Return [x, y] of the center of cell containing provided text 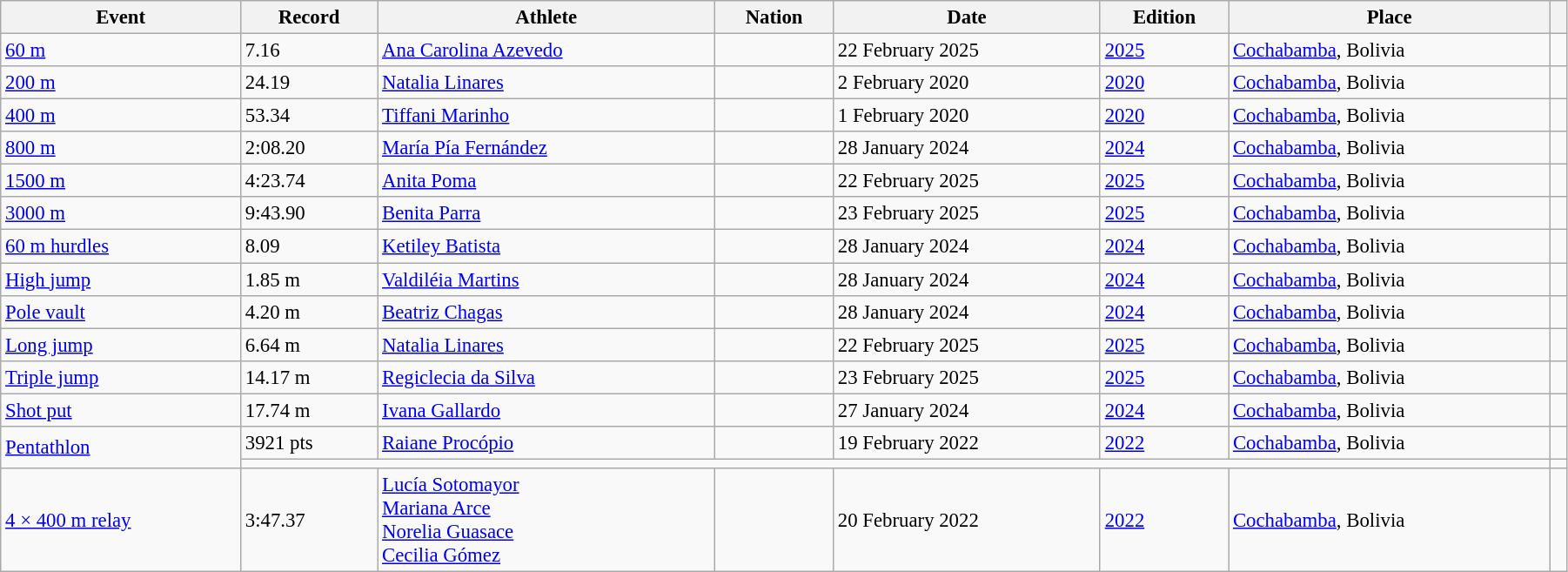
Date [968, 17]
400 m [121, 116]
Edition [1164, 17]
Triple jump [121, 377]
1500 m [121, 181]
7.16 [308, 50]
Ana Carolina Azevedo [546, 50]
14.17 m [308, 377]
60 m [121, 50]
Anita Poma [546, 181]
Record [308, 17]
Event [121, 17]
200 m [121, 83]
Athlete [546, 17]
3000 m [121, 213]
19 February 2022 [968, 443]
Pentathlon [121, 448]
Ketiley Batista [546, 246]
Regiclecia da Silva [546, 377]
60 m hurdles [121, 246]
Long jump [121, 345]
High jump [121, 279]
1 February 2020 [968, 116]
27 January 2024 [968, 410]
17.74 m [308, 410]
9:43.90 [308, 213]
2:08.20 [308, 148]
Tiffani Marinho [546, 116]
Beatriz Chagas [546, 312]
Valdiléia Martins [546, 279]
Pole vault [121, 312]
800 m [121, 148]
53.34 [308, 116]
Benita Parra [546, 213]
Place [1390, 17]
1.85 m [308, 279]
8.09 [308, 246]
4 × 400 m relay [121, 521]
3921 pts [308, 443]
6.64 m [308, 345]
24.19 [308, 83]
Ivana Gallardo [546, 410]
20 February 2022 [968, 521]
Raiane Procópio [546, 443]
3:47.37 [308, 521]
4:23.74 [308, 181]
2 February 2020 [968, 83]
María Pía Fernández [546, 148]
Nation [774, 17]
4.20 m [308, 312]
Lucía SotomayorMariana ArceNorelia GuasaceCecilia Gómez [546, 521]
Shot put [121, 410]
